From the cell containing the given text, extract its center point as (X, Y) coordinate. 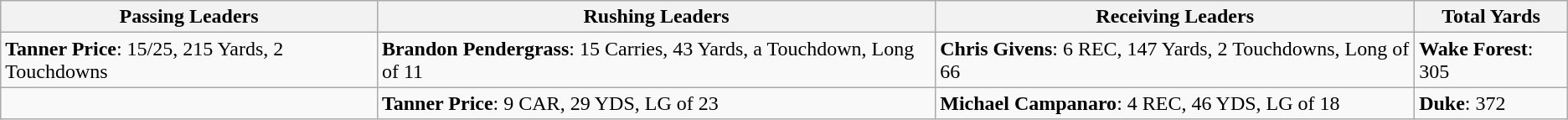
Total Yards (1491, 17)
Chris Givens: 6 REC, 147 Yards, 2 Touchdowns, Long of 66 (1175, 60)
Rushing Leaders (656, 17)
Michael Campanaro: 4 REC, 46 YDS, LG of 18 (1175, 103)
Brandon Pendergrass: 15 Carries, 43 Yards, a Touchdown, Long of 11 (656, 60)
Tanner Price: 15/25, 215 Yards, 2 Touchdowns (189, 60)
Tanner Price: 9 CAR, 29 YDS, LG of 23 (656, 103)
Passing Leaders (189, 17)
Duke: 372 (1491, 103)
Receiving Leaders (1175, 17)
Wake Forest: 305 (1491, 60)
